Capture the cell that displays the provided text and extract its [x, y] central coordinate. 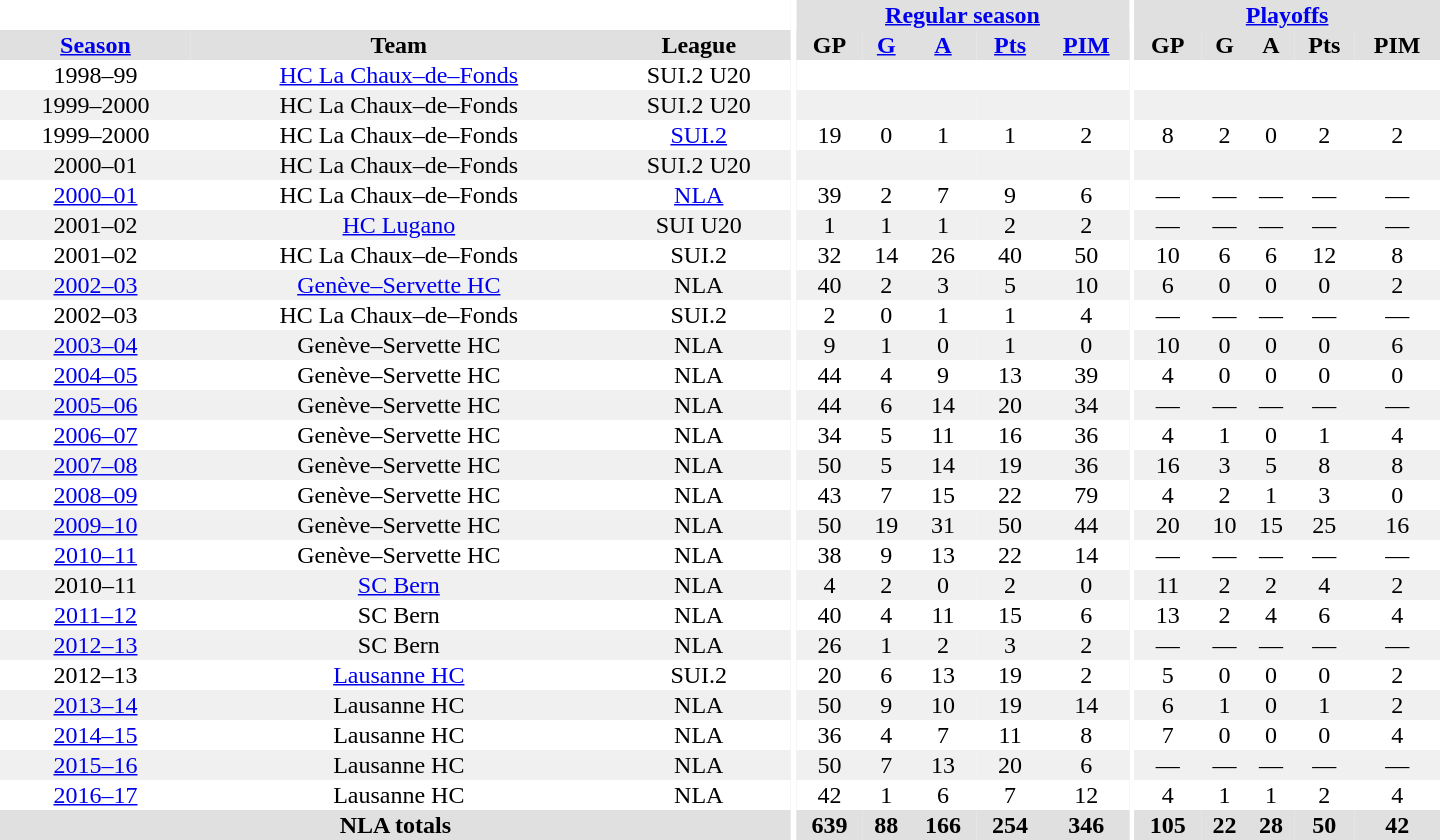
2013–14 [96, 705]
2005–06 [96, 405]
639 [830, 825]
346 [1086, 825]
2016–17 [96, 795]
HC Lugano [399, 225]
166 [942, 825]
28 [1271, 825]
2008–09 [96, 495]
254 [1010, 825]
2015–16 [96, 765]
League [699, 45]
2011–12 [96, 615]
32 [830, 255]
2009–10 [96, 525]
2014–15 [96, 735]
NLA totals [396, 825]
38 [830, 555]
Season [96, 45]
88 [886, 825]
2007–08 [96, 465]
43 [830, 495]
25 [1324, 525]
1998–99 [96, 75]
79 [1086, 495]
31 [942, 525]
Regular season [962, 15]
Team [399, 45]
Playoffs [1287, 15]
2006–07 [96, 435]
2003–04 [96, 345]
105 [1168, 825]
SUI U20 [699, 225]
2004–05 [96, 375]
